For the text-containing cell, return its midpoint in (x, y) coordinate format. 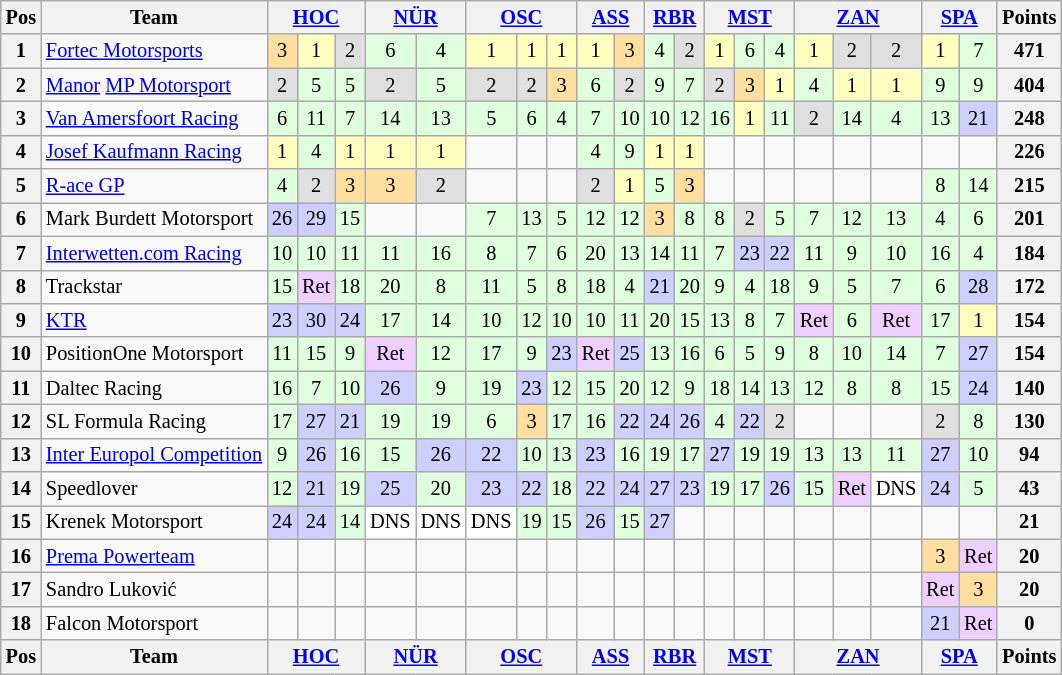
Josef Kaufmann Racing (154, 152)
Krenek Motorsport (154, 522)
30 (316, 320)
Van Amersfoort Racing (154, 118)
94 (1029, 455)
201 (1029, 219)
R-ace GP (154, 186)
404 (1029, 85)
29 (316, 219)
215 (1029, 186)
Sandro Luković (154, 589)
Speedlover (154, 489)
Manor MP Motorsport (154, 85)
PositionOne Motorsport (154, 354)
Falcon Motorsport (154, 623)
130 (1029, 421)
140 (1029, 388)
471 (1029, 51)
Fortec Motorsports (154, 51)
KTR (154, 320)
Prema Powerteam (154, 556)
Trackstar (154, 287)
Interwetten.com Racing (154, 253)
226 (1029, 152)
248 (1029, 118)
43 (1029, 489)
Daltec Racing (154, 388)
0 (1029, 623)
184 (1029, 253)
Inter Europol Competition (154, 455)
SL Formula Racing (154, 421)
172 (1029, 287)
Mark Burdett Motorsport (154, 219)
28 (978, 287)
